Return (X, Y) of the center of cell containing provided text 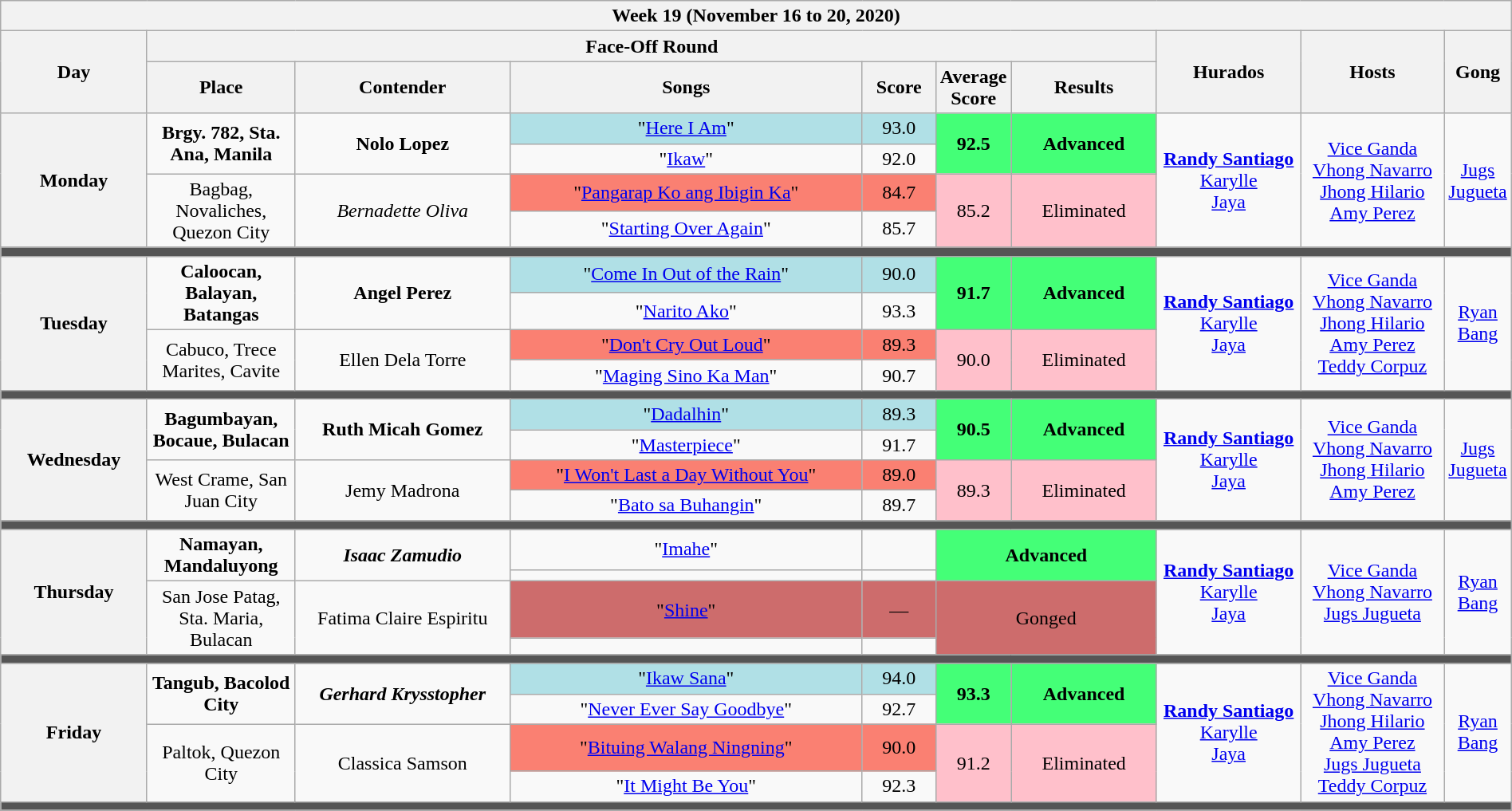
"Ikaw Sana" (686, 679)
Thursday (73, 592)
"It Might Be You" (686, 786)
Place (221, 88)
Gong (1478, 72)
Gerhard Krysstopher (402, 694)
Vice GandaVhong NavarroJhong HilarioAmy Perez Teddy Corpuz (1372, 323)
Ruth Micah Gomez (402, 429)
Jemy Madrona (402, 490)
"Come In Out of the Rain" (686, 274)
"Shine" (686, 609)
Ellen Dela Torre (402, 360)
Monday (73, 180)
West Crame, San Juan City (221, 490)
— (899, 609)
85.7 (899, 229)
93.0 (899, 128)
Wednesday (73, 459)
"Starting Over Again" (686, 229)
Average Score (973, 88)
90.7 (899, 375)
Isaac Zamudio (402, 555)
"Narito Ako" (686, 311)
Vice GandaVhong NavarroJhong HilarioAmy PerezJugs JuguetaTeddy Corpuz (1372, 732)
89.0 (899, 475)
"Maging Sino Ka Man" (686, 375)
Hosts (1372, 72)
92.5 (973, 144)
Fatima Claire Espiritu (402, 618)
Songs (686, 88)
Week 19 (November 16 to 20, 2020) (756, 16)
Day (73, 72)
Bagbag, Novaliches, Quezon City (221, 211)
"Bato sa Buhangin" (686, 506)
Cabuco, Trece Marites, Cavite (221, 360)
Face-Off Round (652, 46)
94.0 (899, 679)
85.2 (973, 211)
92.3 (899, 786)
Contender (402, 88)
92.7 (899, 709)
Tuesday (73, 323)
"Here I Am" (686, 128)
"Don't Cry Out Loud" (686, 344)
Caloocan, Balayan, Batangas (221, 293)
"Never Ever Say Goodbye" (686, 709)
Score (899, 88)
Tangub, Bacolod City (221, 694)
Namayan, Mandaluyong (221, 555)
"I Won't Last a Day Without You" (686, 475)
"Masterpiece" (686, 444)
Nolo Lopez (402, 144)
"Imahe" (686, 549)
Brgy. 782, Sta. Ana, Manila (221, 144)
Angel Perez (402, 293)
Bagumbayan, Bocaue, Bulacan (221, 429)
Classica Samson (402, 762)
90.5 (973, 429)
Vice GandaVhong NavarroJugs Jugueta (1372, 592)
San Jose Patag, Sta. Maria, Bulacan (221, 618)
Paltok, Quezon City (221, 762)
"Pangarap Ko ang Ibigin Ka" (686, 192)
Hurados (1228, 72)
Results (1084, 88)
89.7 (899, 506)
91.2 (973, 762)
"Bituing Walang Ningning" (686, 748)
"Dadalhin" (686, 414)
92.0 (899, 159)
Gonged (1046, 618)
Friday (73, 732)
Bernadette Oliva (402, 211)
"Ikaw" (686, 159)
84.7 (899, 192)
